Pinpoint the cell where the given text exists, returning its [x, y] midpoint coordinate. 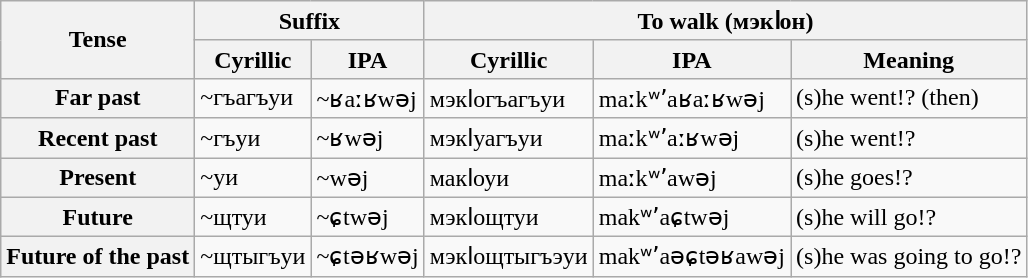
Recent past [98, 138]
(s)he went!? [909, 138]
Meaning [909, 59]
makʷʼaəɕtəʁawəj [692, 257]
maːkʷʼawəj [692, 178]
~ɕtəʁwəj [368, 257]
maːkʷʼaʁaːʁwəj [692, 98]
(s)he went!? (then) [909, 98]
макӏоуи [508, 178]
Far past [98, 98]
Tense [98, 40]
~щтыгъуи [253, 257]
мэкӏощтыгъэуи [508, 257]
Suffix [310, 21]
maːkʷʼaːʁwəj [692, 138]
~щтуи [253, 217]
мэкӏогъагъуи [508, 98]
мэкӏощтуи [508, 217]
мэкӏуагъуи [508, 138]
~уи [253, 178]
~ɕtwəj [368, 217]
Future [98, 217]
makʷʼaɕtwəj [692, 217]
(s)he goes!? [909, 178]
~ʁwəj [368, 138]
~ʁaːʁwəj [368, 98]
(s)he was going to go!? [909, 257]
Present [98, 178]
Future of the past [98, 257]
(s)he will go!? [909, 217]
~wəj [368, 178]
To walk (мэкӏон) [726, 21]
~гъуи [253, 138]
~гъагъуи [253, 98]
